From the cell containing the given text, extract its center point as (x, y) coordinate. 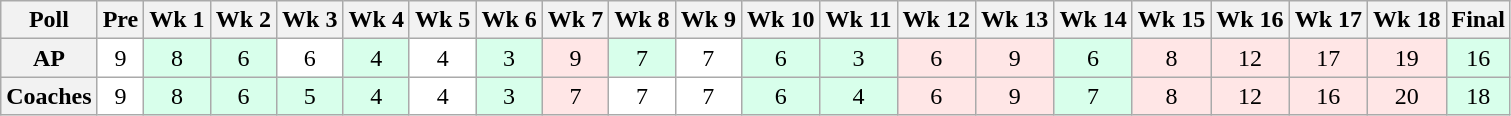
19 (1407, 58)
Wk 2 (243, 20)
20 (1407, 96)
Coaches (49, 96)
Pre (120, 20)
AP (49, 58)
Wk 10 (781, 20)
Wk 16 (1250, 20)
Wk 1 (177, 20)
Wk 17 (1328, 20)
Wk 12 (936, 20)
Wk 4 (376, 20)
Wk 3 (310, 20)
17 (1328, 58)
Wk 5 (442, 20)
Wk 6 (509, 20)
Wk 9 (708, 20)
18 (1478, 96)
Wk 18 (1407, 20)
Poll (49, 20)
Wk 13 (1014, 20)
Wk 8 (642, 20)
Wk 14 (1093, 20)
Wk 11 (858, 20)
Wk 7 (575, 20)
Wk 15 (1171, 20)
Final (1478, 20)
5 (310, 96)
